Return (X, Y) of the center of cell containing provided text 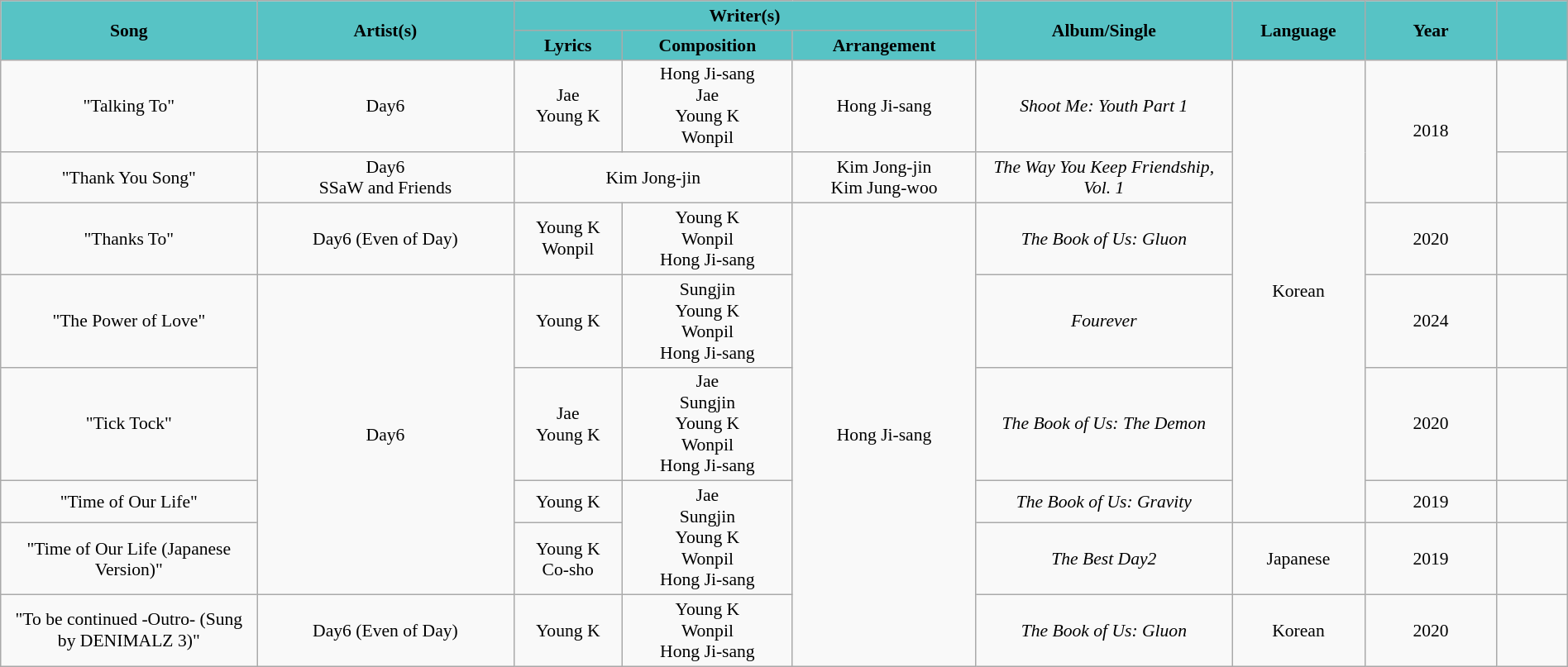
Shoot Me: Youth Part 1 (1104, 106)
The Book of Us: Gravity (1104, 503)
"Tick Tock" (129, 424)
Year (1431, 30)
The Way You Keep Friendship, Vol. 1 (1104, 177)
Hong Ji-sangJaeYoung KWonpil (707, 106)
Young KWonpil (567, 238)
"Talking To" (129, 106)
Lyrics (567, 45)
Writer(s) (744, 16)
"Thank You Song" (129, 177)
Composition (707, 45)
Kim Jong-jin (653, 177)
"Thanks To" (129, 238)
Kim Jong-jinKim Jung-woo (883, 177)
2024 (1431, 321)
Album/Single (1104, 30)
Fourever (1104, 321)
Song (129, 30)
SungjinYoung KWonpilHong Ji-sang (707, 321)
Young KCo-sho (567, 559)
"Time of Our Life" (129, 503)
Day6SSaW and Friends (385, 177)
"To be continued -Outro- (Sung by DENIMALZ 3)" (129, 630)
Japanese (1298, 559)
Language (1298, 30)
Artist(s) (385, 30)
Arrangement (883, 45)
"The Power of Love" (129, 321)
2018 (1431, 131)
The Best Day2 (1104, 559)
The Book of Us: The Demon (1104, 424)
"Time of Our Life (Japanese Version)" (129, 559)
